Identify which cell holds the provided text, then report its (x, y) central coordinate. 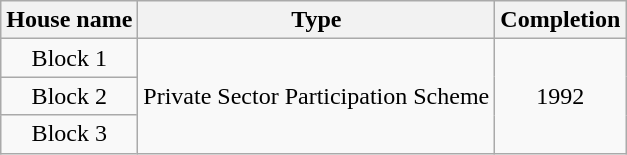
Block 3 (70, 134)
Block 1 (70, 58)
1992 (560, 96)
Completion (560, 20)
Private Sector Participation Scheme (316, 96)
Type (316, 20)
Block 2 (70, 96)
House name (70, 20)
